Search for the cell housing the specified text and yield its [x, y] center coordinate. 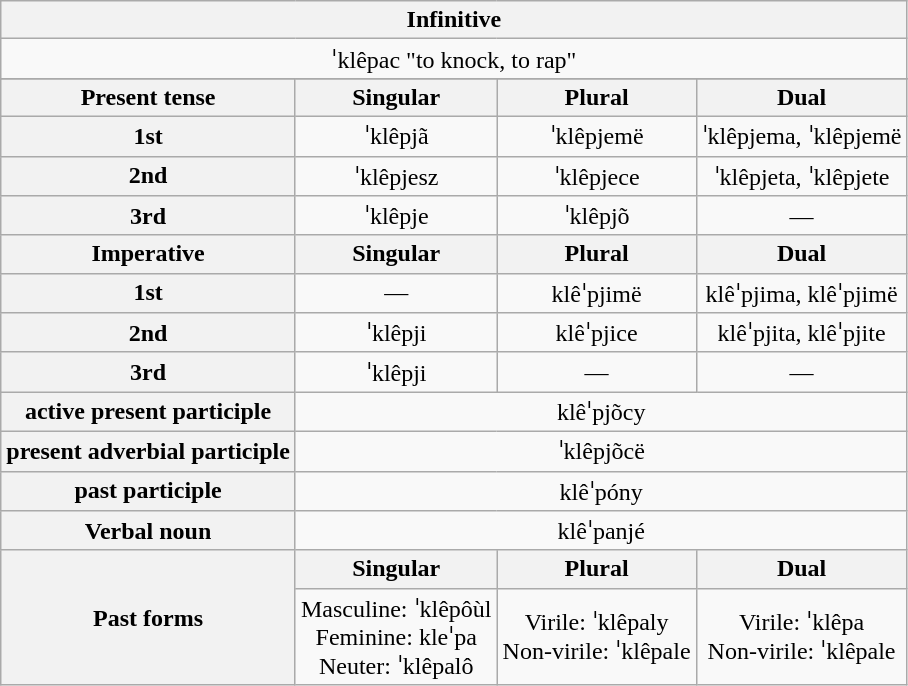
klêˈpjice [596, 333]
present adverbial participle [148, 451]
Infinitive [454, 20]
active present participle [148, 412]
klêˈpjimë [596, 293]
klêˈpjita, klêˈpjite [802, 333]
ˈklêpjesz [396, 176]
klêˈpjima, klêˈpjimë [802, 293]
Virile: ˈklêpaNon-virile: ˈklêpale [802, 636]
Masculine: ˈklêpôùlFeminine: kleˈpaNeuter: ˈklêpalô [396, 636]
Past forms [148, 618]
Present tense [148, 97]
past participle [148, 491]
ˈklêpac "to knock, to rap" [454, 59]
ˈklêpjã [396, 136]
Virile: ˈklêpalyNon-virile: ˈklêpale [596, 636]
klêˈpjõcy [601, 412]
ˈklêpje [396, 216]
ˈklêpjõcë [601, 451]
ˈklêpjõ [596, 216]
ˈklêpjema, ˈklêpjemë [802, 136]
ˈklêpjeta, ˈklêpjete [802, 176]
klêˈpanjé [601, 531]
ˈklêpjece [596, 176]
klêˈpóny [601, 491]
Imperative [148, 254]
ˈklêpjemë [596, 136]
Verbal noun [148, 531]
